From the cell containing the given text, extract its center point as [X, Y] coordinate. 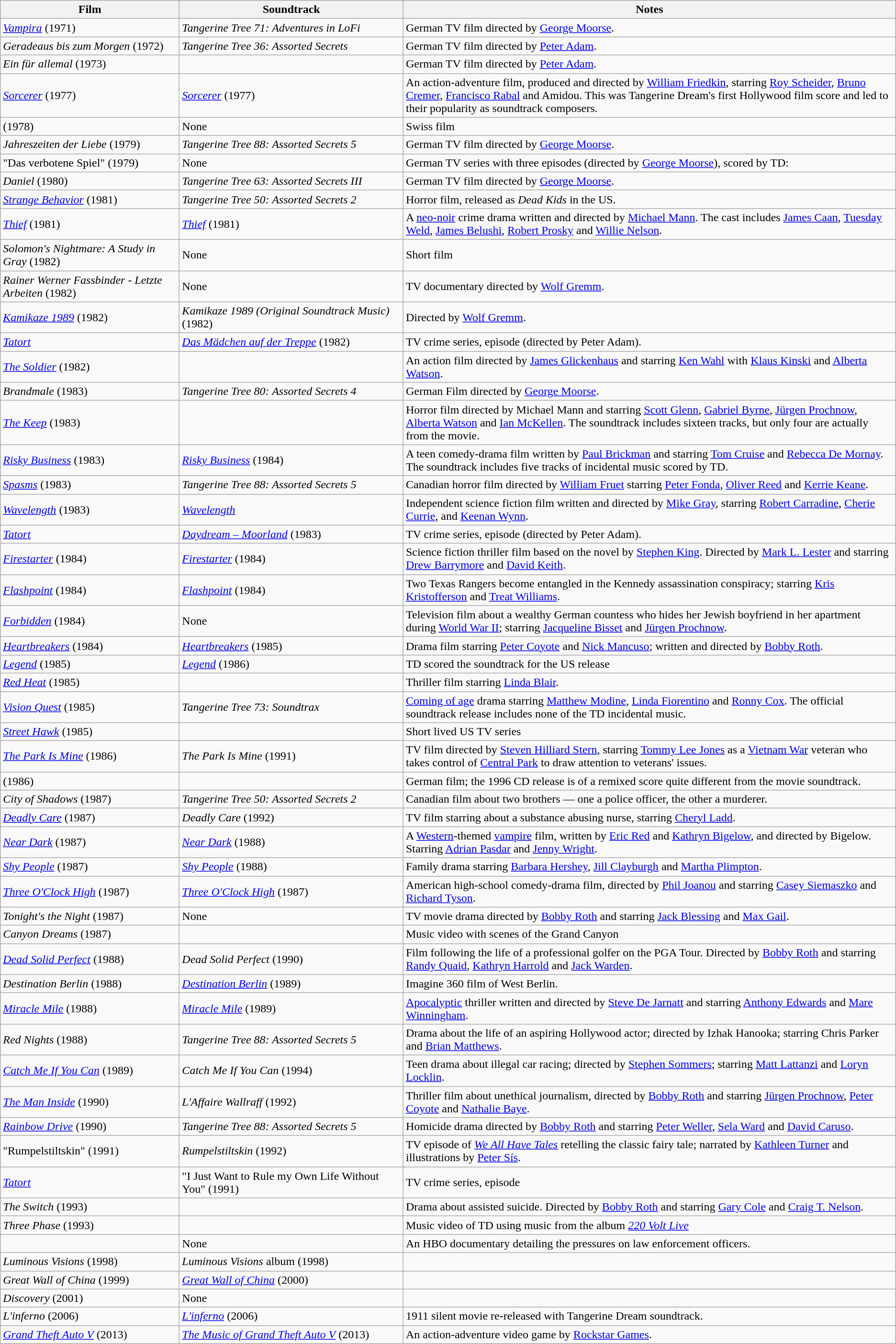
The Park Is Mine (1991) [291, 756]
Apocalyptic thriller written and directed by Steve De Jarnatt and starring Anthony Edwards and Mare Winningham. [649, 1008]
The Man Inside (1990) [90, 1102]
An HBO documentary detailing the pressures on law enforcement officers. [649, 1243]
Wavelength (1983) [90, 509]
Deadly Care (1987) [90, 818]
Imagine 360 film of West Berlin. [649, 984]
Canadian film about two brothers — one a police officer, the other a murderer. [649, 799]
Geradeaus bis zum Morgen (1972) [90, 46]
Short film [649, 255]
Catch Me If You Can (1994) [291, 1070]
TV film starring about a substance abusing nurse, starring Cheryl Ladd. [649, 818]
German film; the 1996 CD release is of a remixed score quite different from the movie soundtrack. [649, 781]
Kamikaze 1989 (Original Soundtrack Music) (1982) [291, 318]
Destination Berlin (1989) [291, 984]
Red Nights (1988) [90, 1040]
Canadian horror film directed by William Fruet starring Peter Fonda, Oliver Reed and Kerrie Keane. [649, 485]
German TV series with three episodes (directed by George Moorse), scored by TD: [649, 163]
Near Dark (1988) [291, 842]
"I Just Want to Rule my Own Life Without You" (1991) [291, 1182]
Swiss film [649, 126]
The Park Is Mine (1986) [90, 756]
Destination Berlin (1988) [90, 984]
Dead Solid Perfect (1988) [90, 959]
Tangerine Tree 71: Adventures in LoFi [291, 28]
Tangerine Tree 36: Assorted Secrets [291, 46]
Vampira (1971) [90, 28]
Kamikaze 1989 (1982) [90, 318]
Red Heat (1985) [90, 682]
Canyon Dreams (1987) [90, 934]
Shy People (1987) [90, 867]
Thriller film starring Linda Blair. [649, 682]
Miracle Mile (1989) [291, 1008]
TV episode of We All Have Tales retelling the classic fairy tale; narrated by Kathleen Turner and illustrations by Peter Sís. [649, 1152]
Strange Behavior (1981) [90, 199]
Family drama starring Barbara Hershey, Jill Clayburgh and Martha Plimpton. [649, 867]
Luminous Visions album (1998) [291, 1262]
Rumpelstiltskin (1992) [291, 1152]
Near Dark (1987) [90, 842]
Daniel (1980) [90, 181]
Notes [649, 10]
Science fiction thriller film based on the novel by Stephen King. Directed by Mark L. Lester and starring Drew Barrymore and David Keith. [649, 559]
TV crime series, episode [649, 1182]
The Music of Grand Theft Auto V (2013) [291, 1334]
Jahreszeiten der Liebe (1979) [90, 145]
TV documentary directed by Wolf Gremm. [649, 286]
Forbidden (1984) [90, 621]
An action film directed by James Glickenhaus and starring Ken Wahl with Klaus Kinski and Alberta Watson. [649, 367]
The Switch (1993) [90, 1207]
Deadly Care (1992) [291, 818]
Shy People (1988) [291, 867]
Rainer Werner Fassbinder - Letzte Arbeiten (1982) [90, 286]
Solomon's Nightmare: A Study in Gray (1982) [90, 255]
Risky Business (1984) [291, 460]
Das Mädchen auf der Treppe (1982) [291, 342]
Legend (1986) [291, 664]
"Das verbotene Spiel" (1979) [90, 163]
Film following the life of a professional golfer on the PGA Tour. Directed by Bobby Roth and starring Randy Quaid, Kathryn Harrold and Jack Warden. [649, 959]
Rainbow Drive (1990) [90, 1127]
Miracle Mile (1988) [90, 1008]
Legend (1985) [90, 664]
Great Wall of China (1999) [90, 1280]
Heartbreakers (1985) [291, 646]
Tangerine Tree 73: Soundtrax [291, 706]
Directed by Wolf Gremm. [649, 318]
(1986) [90, 781]
TD scored the soundtrack for the US release [649, 664]
Grand Theft Auto V (2013) [90, 1334]
Ein für allemal (1973) [90, 64]
Homicide drama directed by Bobby Roth and starring Peter Weller, Sela Ward and David Caruso. [649, 1127]
Independent science fiction film written and directed by Mike Gray, starring Robert Carradine, Cherie Currie, and Keenan Wynn. [649, 509]
Drama film starring Peter Coyote and Nick Mancuso; written and directed by Bobby Roth. [649, 646]
Thriller film about unethical journalism, directed by Bobby Roth and starring Jürgen Prochnow, Peter Coyote and Nathalie Baye. [649, 1102]
"Rumpelstiltskin" (1991) [90, 1152]
The Keep (1983) [90, 423]
Spasms (1983) [90, 485]
An action-adventure video game by Rockstar Games. [649, 1334]
Soundtrack [291, 10]
The Soldier (1982) [90, 367]
L'Affaire Wallraff (1992) [291, 1102]
German Film directed by George Moorse. [649, 392]
Two Texas Rangers become entangled in the Kennedy assassination conspiracy; starring Kris Kristofferson and Treat Williams. [649, 590]
Short lived US TV series [649, 732]
Tangerine Tree 80: Assorted Secrets 4 [291, 392]
Dead Solid Perfect (1990) [291, 959]
Wavelength [291, 509]
Catch Me If You Can (1989) [90, 1070]
Drama about the life of an aspiring Hollywood actor; directed by Izhak Hanooka; starring Chris Parker and Brian Matthews. [649, 1040]
Risky Business (1983) [90, 460]
(1978) [90, 126]
City of Shadows (1987) [90, 799]
Drama about assisted suicide. Directed by Bobby Roth and starring Gary Cole and Craig T. Nelson. [649, 1207]
Music video with scenes of the Grand Canyon [649, 934]
Luminous Visions (1998) [90, 1262]
Tangerine Tree 63: Assorted Secrets III [291, 181]
TV movie drama directed by Bobby Roth and starring Jack Blessing and Max Gail. [649, 916]
1911 silent movie re-released with Tangerine Dream soundtrack. [649, 1316]
Teen drama about illegal car racing; directed by Stephen Sommers; starring Matt Lattanzi and Loryn Locklin. [649, 1070]
Horror film, released as Dead Kids in the US. [649, 199]
Vision Quest (1985) [90, 706]
Brandmale (1983) [90, 392]
Heartbreakers (1984) [90, 646]
Three Phase (1993) [90, 1225]
Tonight's the Night (1987) [90, 916]
Film [90, 10]
Street Hawk (1985) [90, 732]
Discovery (2001) [90, 1298]
A Western-themed vampire film, written by Eric Red and Kathryn Bigelow, and directed by Bigelow. Starring Adrian Pasdar and Jenny Wright. [649, 842]
Music video of TD using music from the album 220 Volt Live [649, 1225]
American high-school comedy-drama film, directed by Phil Joanou and starring Casey Siemaszko and Richard Tyson. [649, 891]
Great Wall of China (2000) [291, 1280]
Daydream – Moorland (1983) [291, 534]
